From the cell containing the given text, extract its center point as [X, Y] coordinate. 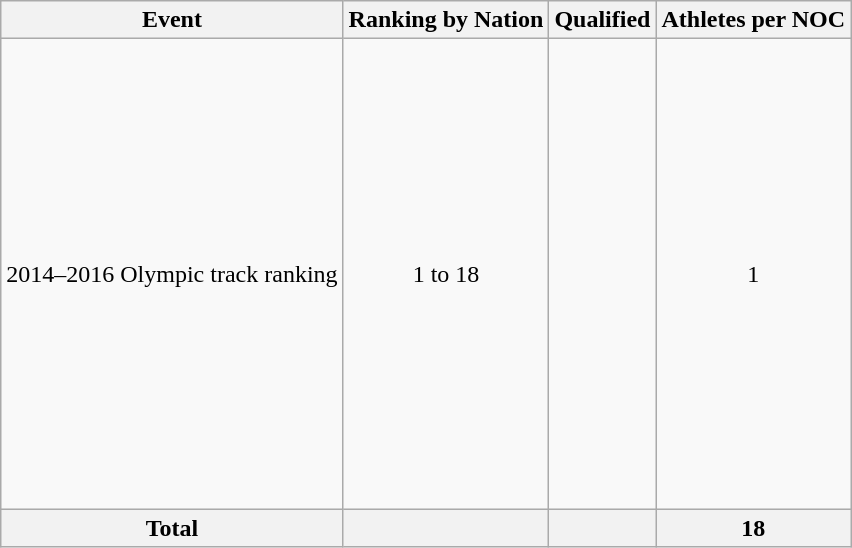
2014–2016 Olympic track ranking [172, 274]
1 [754, 274]
Athletes per NOC [754, 20]
Total [172, 528]
1 to 18 [446, 274]
Ranking by Nation [446, 20]
18 [754, 528]
Event [172, 20]
Qualified [602, 20]
